Find where the given text appears and provide that cell's center as (x, y) coordinate. 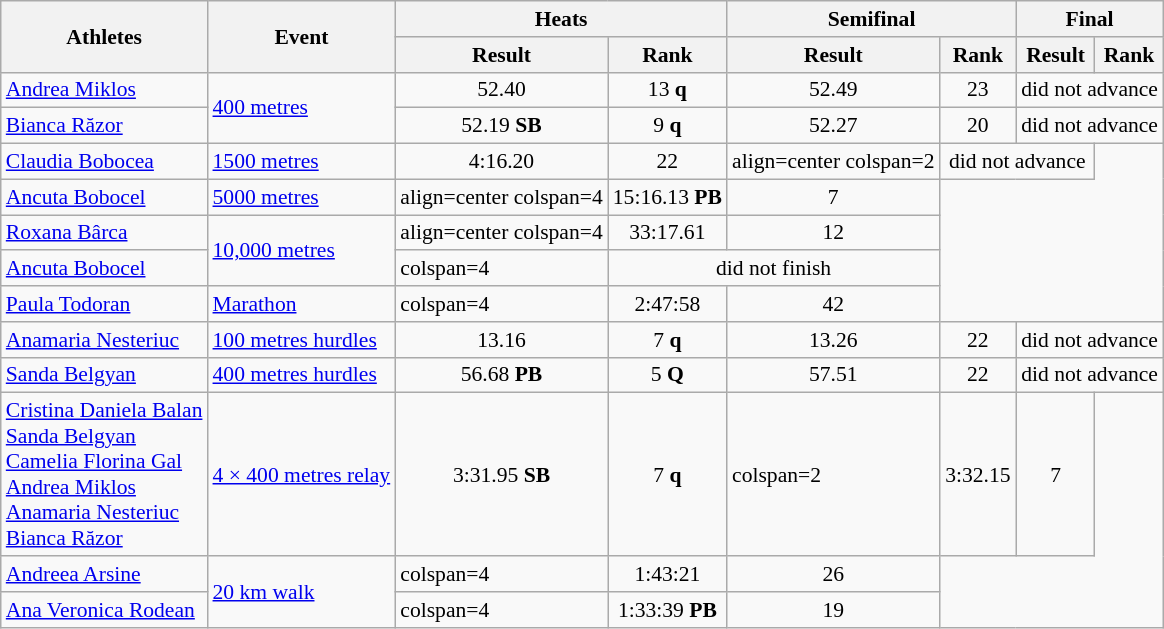
19 (833, 610)
23 (978, 90)
52.27 (833, 126)
Event (301, 36)
colspan=2 (833, 474)
1:33:39 PB (668, 610)
1:43:21 (668, 574)
Athletes (104, 36)
13 q (668, 90)
400 metres hurdles (301, 375)
Roxana Bârca (104, 233)
4 × 400 metres relay (301, 474)
13.26 (833, 340)
Claudia Bobocea (104, 162)
26 (833, 574)
5000 metres (301, 197)
Cristina Daniela BalanSanda BelgyanCamelia Florina GalAndrea MiklosAnamaria NesteriucBianca Răzor (104, 474)
52.19 SB (501, 126)
100 metres hurdles (301, 340)
Final (1090, 19)
Andreea Arsine (104, 574)
20 (978, 126)
3:32.15 (978, 474)
Anamaria Nesteriuc (104, 340)
Semifinal (872, 19)
Andrea Miklos (104, 90)
42 (833, 304)
3:31.95 SB (501, 474)
Marathon (301, 304)
align=center colspan=2 (833, 162)
33:17.61 (668, 233)
Ana Veronica Rodean (104, 610)
20 km walk (301, 592)
Heats (561, 19)
5 Q (668, 375)
52.49 (833, 90)
56.68 PB (501, 375)
did not finish (774, 269)
57.51 (833, 375)
4:16.20 (501, 162)
15:16.13 PB (668, 197)
12 (833, 233)
Bianca Răzor (104, 126)
2:47:58 (668, 304)
52.40 (501, 90)
400 metres (301, 108)
13.16 (501, 340)
1500 metres (301, 162)
Sanda Belgyan (104, 375)
Paula Todoran (104, 304)
10,000 metres (301, 250)
9 q (668, 126)
